For the text-containing cell, return its midpoint in [X, Y] coordinate format. 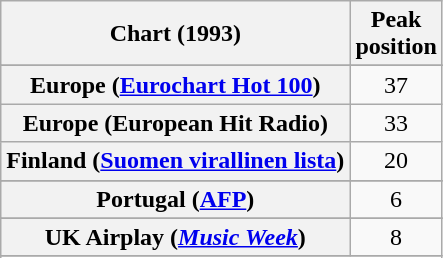
Portugal (AFP) [176, 199]
20 [396, 161]
6 [396, 199]
33 [396, 123]
8 [396, 237]
Chart (1993) [176, 34]
37 [396, 85]
Peakposition [396, 34]
UK Airplay (Music Week) [176, 237]
Europe (European Hit Radio) [176, 123]
Finland (Suomen virallinen lista) [176, 161]
Europe (Eurochart Hot 100) [176, 85]
